Pinpoint the cell where the given text exists, returning its (X, Y) midpoint coordinate. 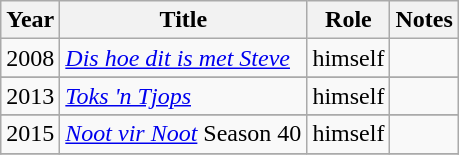
Noot vir Noot Season 40 (184, 134)
Title (184, 20)
Dis hoe dit is met Steve (184, 58)
2008 (30, 58)
Role (348, 20)
Notes (424, 20)
2013 (30, 96)
2015 (30, 134)
Toks 'n Tjops (184, 96)
Year (30, 20)
